Capture the cell that displays the provided text and extract its (x, y) central coordinate. 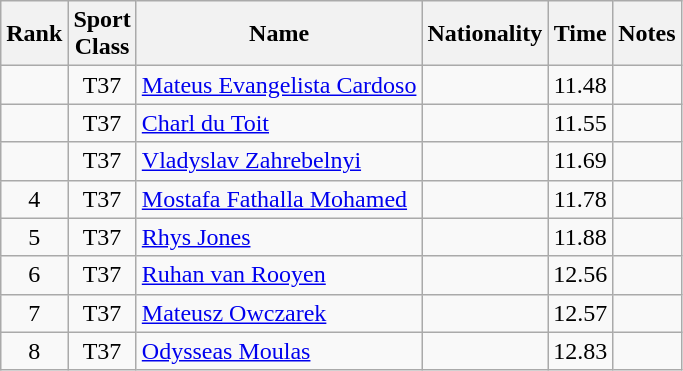
7 (34, 313)
Rhys Jones (279, 237)
Ruhan van Rooyen (279, 275)
Vladyslav Zahrebelnyi (279, 161)
Rank (34, 34)
11.55 (580, 123)
Mostafa Fathalla Mohamed (279, 199)
11.88 (580, 237)
Nationality (485, 34)
11.48 (580, 85)
Odysseas Moulas (279, 351)
Mateusz Owczarek (279, 313)
12.83 (580, 351)
Mateus Evangelista Cardoso (279, 85)
5 (34, 237)
8 (34, 351)
12.56 (580, 275)
Time (580, 34)
12.57 (580, 313)
6 (34, 275)
11.78 (580, 199)
Notes (647, 34)
4 (34, 199)
Charl du Toit (279, 123)
Name (279, 34)
11.69 (580, 161)
SportClass (102, 34)
